Extract the (x, y) coordinate from the center of the cell holding the provided text.  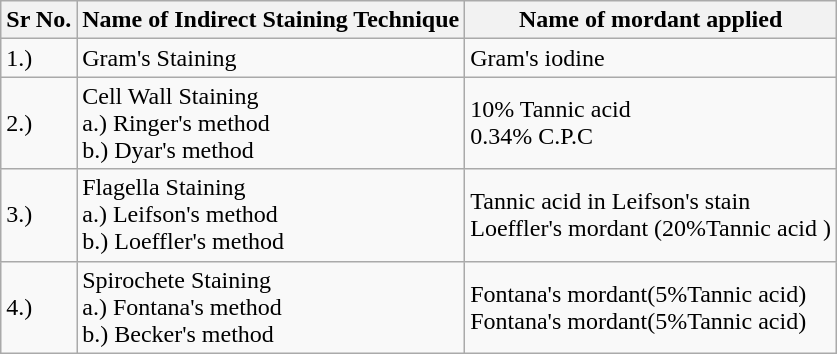
Gram's iodine (651, 58)
Name of Indirect Staining Technique (271, 20)
Tannic acid in Leifson's stainLoeffler's mordant (20%Tannic acid ) (651, 215)
Spirochete Staininga.) Fontana's methodb.) Becker's method (271, 307)
4.) (39, 307)
Name of mordant applied (651, 20)
Gram's Staining (271, 58)
10% Tannic acid0.34% C.P.C (651, 123)
1.) (39, 58)
Cell Wall Staininga.) Ringer's methodb.) Dyar's method (271, 123)
Fontana's mordant(5%Tannic acid)Fontana's mordant(5%Tannic acid) (651, 307)
3.) (39, 215)
2.) (39, 123)
Flagella Staininga.) Leifson's methodb.) Loeffler's method (271, 215)
Sr No. (39, 20)
